From the cell containing the given text, extract its center point as (X, Y) coordinate. 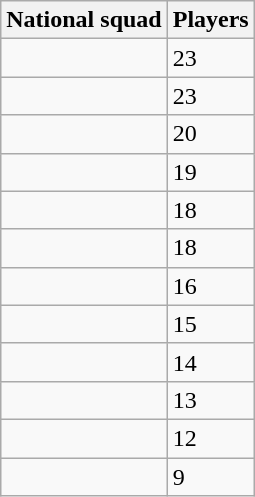
20 (210, 134)
19 (210, 172)
9 (210, 477)
National squad (84, 20)
14 (210, 362)
13 (210, 400)
Players (210, 20)
15 (210, 324)
16 (210, 286)
12 (210, 438)
